Scan for the cell matching the given text and deliver its (X, Y) coordinate at center. 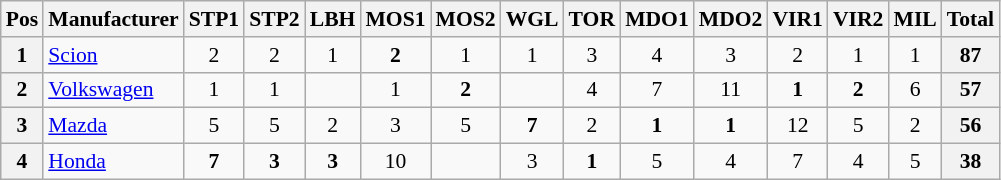
6 (914, 90)
MOS1 (395, 19)
56 (970, 126)
11 (731, 90)
STP1 (214, 19)
Volkswagen (113, 90)
VIR1 (798, 19)
MIL (914, 19)
38 (970, 162)
12 (798, 126)
87 (970, 55)
Mazda (113, 126)
MDO2 (731, 19)
LBH (333, 19)
Pos (22, 19)
STP2 (274, 19)
57 (970, 90)
MOS2 (466, 19)
VIR2 (858, 19)
Total (970, 19)
Honda (113, 162)
Scion (113, 55)
10 (395, 162)
WGL (532, 19)
MDO1 (657, 19)
Manufacturer (113, 19)
TOR (592, 19)
